Scan for the cell matching the given text and deliver its (x, y) coordinate at center. 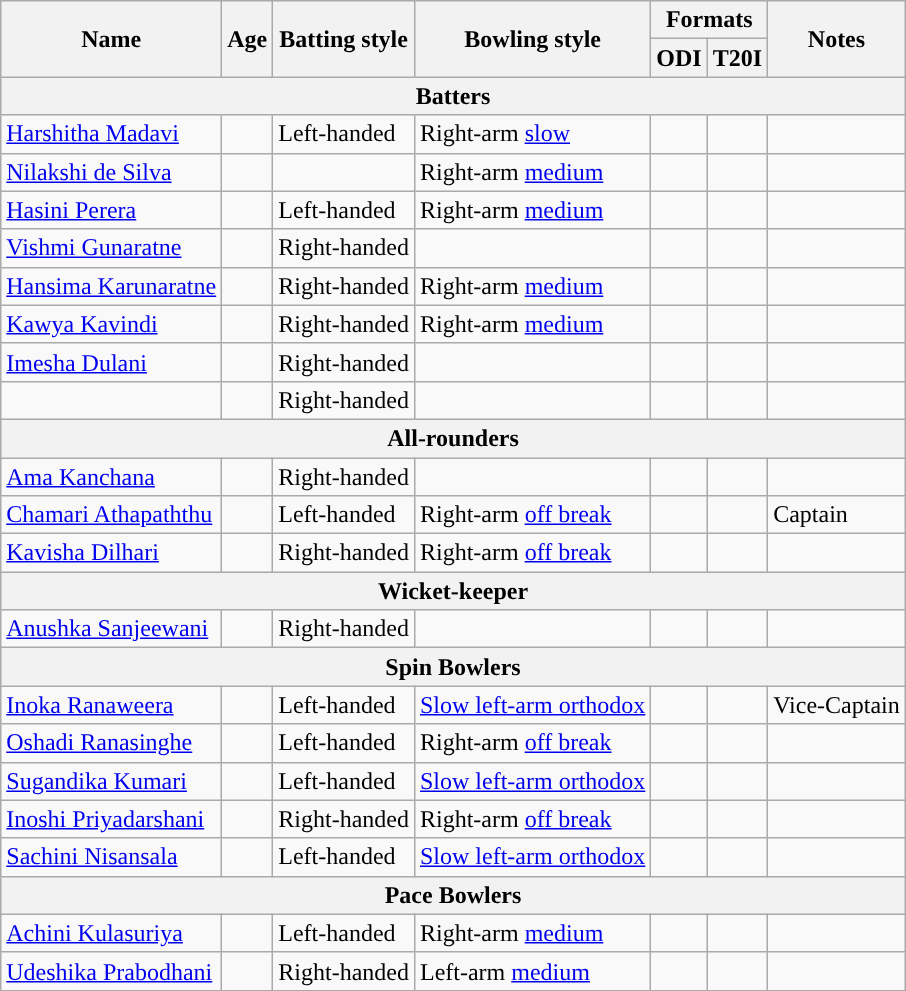
Spin Bowlers (453, 667)
Bowling style (532, 39)
Anushka Sanjeewani (112, 629)
Udeshika Prabodhani (112, 971)
Batting style (344, 39)
All-rounders (453, 438)
Formats (710, 20)
Nilakshi de Silva (112, 172)
Sugandika Kumari (112, 781)
Inoshi Priyadarshani (112, 819)
Imesha Dulani (112, 362)
Captain (837, 515)
Batters (453, 96)
Oshadi Ranasinghe (112, 743)
Vishmi Gunaratne (112, 248)
T20I (737, 58)
Kavisha Dilhari (112, 553)
Inoka Ranaweera (112, 705)
Hansima Karunaratne (112, 286)
Left-arm medium (532, 971)
Age (248, 39)
Ama Kanchana (112, 477)
Achini Kulasuriya (112, 933)
Right-arm slow (532, 134)
Hasini Perera (112, 210)
Kawya Kavindi (112, 324)
Notes (837, 39)
Vice-Captain (837, 705)
Chamari Athapaththu (112, 515)
Pace Bowlers (453, 895)
ODI (679, 58)
Harshitha Madavi (112, 134)
Sachini Nisansala (112, 857)
Wicket-keeper (453, 591)
Name (112, 39)
